Output the (X, Y) coordinate of the center of the cell containing the given text.  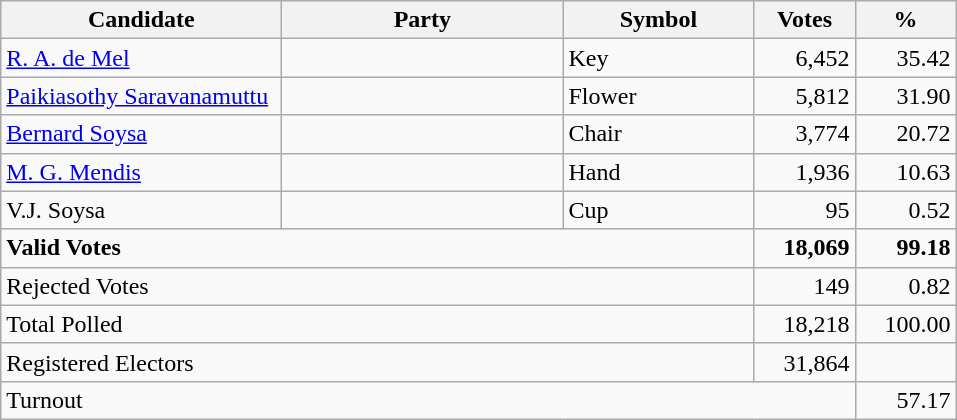
35.42 (906, 58)
0.52 (906, 210)
1,936 (804, 172)
Candidate (142, 20)
20.72 (906, 134)
Chair (658, 134)
V.J. Soysa (142, 210)
Rejected Votes (378, 286)
M. G. Mendis (142, 172)
149 (804, 286)
95 (804, 210)
Bernard Soysa (142, 134)
5,812 (804, 96)
Symbol (658, 20)
Flower (658, 96)
10.63 (906, 172)
Total Polled (378, 324)
0.82 (906, 286)
Registered Electors (378, 362)
Valid Votes (378, 248)
Votes (804, 20)
18,069 (804, 248)
18,218 (804, 324)
Turnout (428, 400)
57.17 (906, 400)
Hand (658, 172)
100.00 (906, 324)
31.90 (906, 96)
% (906, 20)
3,774 (804, 134)
31,864 (804, 362)
R. A. de Mel (142, 58)
99.18 (906, 248)
Paikiasothy Saravanamuttu (142, 96)
Key (658, 58)
6,452 (804, 58)
Party (422, 20)
Cup (658, 210)
